For the text-containing cell, return its midpoint in (x, y) coordinate format. 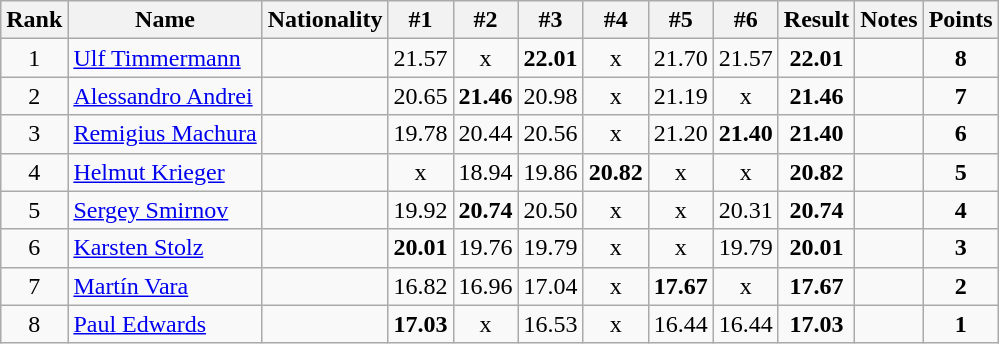
21.19 (680, 96)
19.86 (550, 172)
#6 (746, 20)
Sergey Smirnov (165, 210)
18.94 (486, 172)
Helmut Krieger (165, 172)
Martín Vara (165, 286)
20.56 (550, 134)
20.44 (486, 134)
17.04 (550, 286)
Notes (889, 20)
Name (165, 20)
16.82 (420, 286)
#4 (616, 20)
Paul Edwards (165, 324)
21.70 (680, 58)
19.92 (420, 210)
Remigius Machura (165, 134)
19.76 (486, 248)
Nationality (325, 20)
#5 (680, 20)
#2 (486, 20)
16.53 (550, 324)
19.78 (420, 134)
20.50 (550, 210)
#3 (550, 20)
Alessandro Andrei (165, 96)
21.20 (680, 134)
Rank (34, 20)
20.31 (746, 210)
Result (816, 20)
20.65 (420, 96)
Points (960, 20)
Karsten Stolz (165, 248)
#1 (420, 20)
Ulf Timmermann (165, 58)
20.98 (550, 96)
16.96 (486, 286)
